From the cell containing the given text, extract its center point as [X, Y] coordinate. 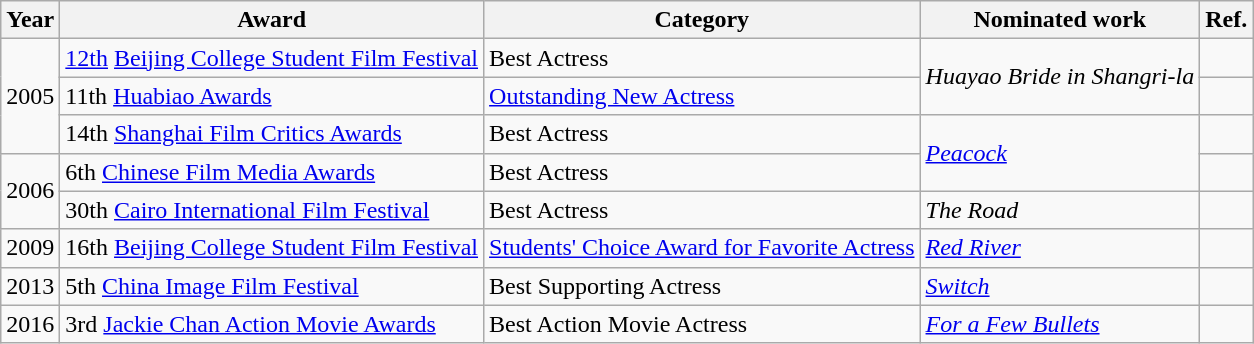
Ref. [1226, 20]
Outstanding New Actress [702, 96]
2005 [30, 96]
6th Chinese Film Media Awards [272, 172]
2009 [30, 248]
Award [272, 20]
Year [30, 20]
5th China Image Film Festival [272, 286]
30th Cairo International Film Festival [272, 210]
2016 [30, 324]
Category [702, 20]
14th Shanghai Film Critics Awards [272, 134]
The Road [1060, 210]
Huayao Bride in Shangri-la [1060, 77]
Best Supporting Actress [702, 286]
3rd Jackie Chan Action Movie Awards [272, 324]
Best Action Movie Actress [702, 324]
Red River [1060, 248]
Students' Choice Award for Favorite Actress [702, 248]
2006 [30, 191]
Peacock [1060, 153]
For a Few Bullets [1060, 324]
16th Beijing College Student Film Festival [272, 248]
Nominated work [1060, 20]
12th Beijing College Student Film Festival [272, 58]
Switch [1060, 286]
11th Huabiao Awards [272, 96]
2013 [30, 286]
